Detect which cell encompasses the target text, then output its [x, y] center coordinate. 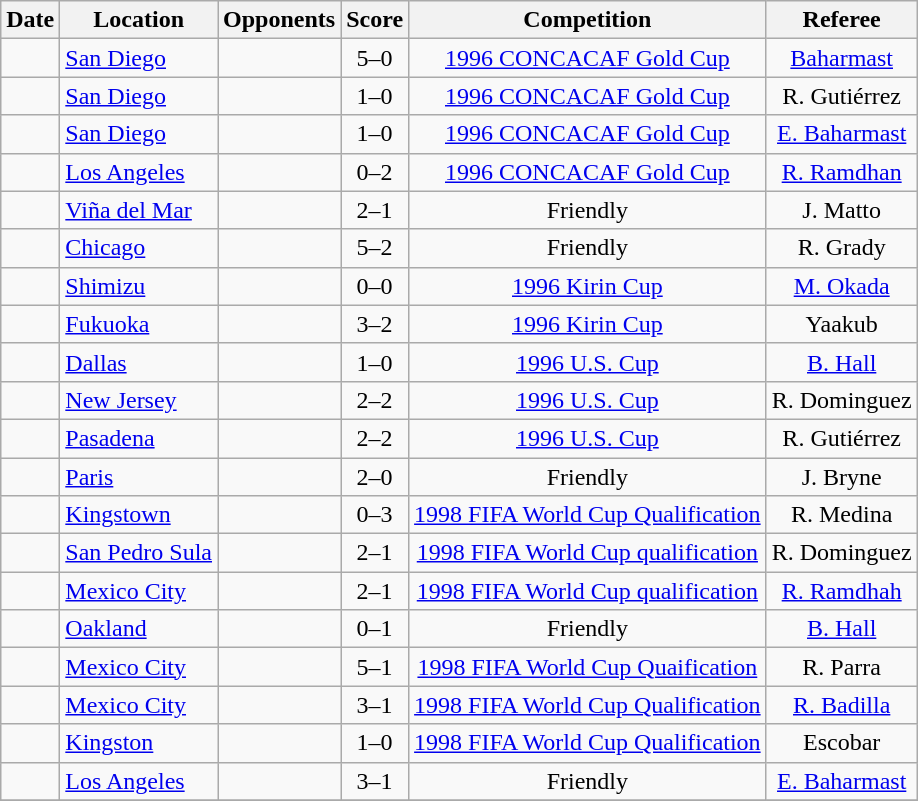
Opponents [280, 20]
Shimizu [139, 286]
5–1 [375, 667]
New Jersey [139, 400]
Escobar [842, 743]
San Pedro Sula [139, 553]
Kingston [139, 743]
R. Grady [842, 248]
5–2 [375, 248]
0–3 [375, 515]
M. Okada [842, 286]
J. Bryne [842, 477]
3–2 [375, 324]
Location [139, 20]
Oakland [139, 629]
Competition [588, 20]
0–1 [375, 629]
0–2 [375, 172]
0–0 [375, 286]
Referee [842, 20]
R. Badilla [842, 705]
Yaakub [842, 324]
Baharmast [842, 58]
J. Matto [842, 210]
R. Medina [842, 515]
R. Ramdhan [842, 172]
Kingstown [139, 515]
Pasadena [139, 438]
Fukuoka [139, 324]
R. Ramdhah [842, 591]
Viña del Mar [139, 210]
1998 FIFA World Cup Quaification [588, 667]
5–0 [375, 58]
R. Parra [842, 667]
Paris [139, 477]
2–0 [375, 477]
Chicago [139, 248]
Score [375, 20]
Dallas [139, 362]
Date [30, 20]
